Scan for the cell matching the given text and deliver its (X, Y) coordinate at center. 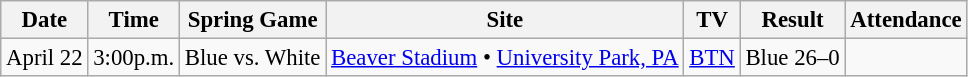
Attendance (906, 20)
Date (44, 20)
Beaver Stadium • University Park, PA (505, 58)
Result (792, 20)
Time (134, 20)
3:00p.m. (134, 58)
Blue vs. White (253, 58)
Site (505, 20)
BTN (712, 58)
Blue 26–0 (792, 58)
Spring Game (253, 20)
TV (712, 20)
April 22 (44, 58)
